Scan for the cell matching the given text and deliver its (x, y) coordinate at center. 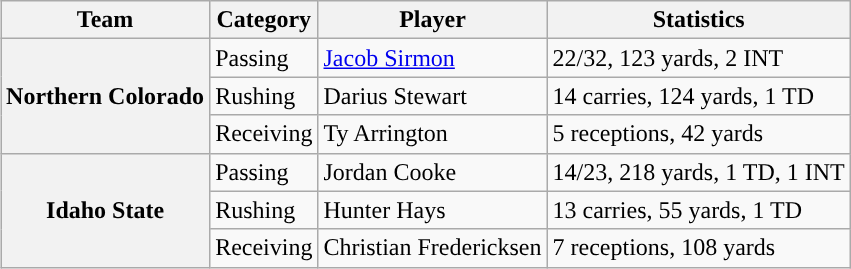
5 receptions, 42 yards (698, 134)
22/32, 123 yards, 2 INT (698, 58)
14 carries, 124 yards, 1 TD (698, 96)
Team (106, 20)
Ty Arrington (432, 134)
Darius Stewart (432, 96)
7 receptions, 108 yards (698, 248)
Jordan Cooke (432, 172)
Player (432, 20)
Category (264, 20)
13 carries, 55 yards, 1 TD (698, 210)
Northern Colorado (106, 96)
Christian Fredericksen (432, 248)
Idaho State (106, 210)
Jacob Sirmon (432, 58)
Hunter Hays (432, 210)
14/23, 218 yards, 1 TD, 1 INT (698, 172)
Statistics (698, 20)
